Return [X, Y] of the center of cell containing provided text 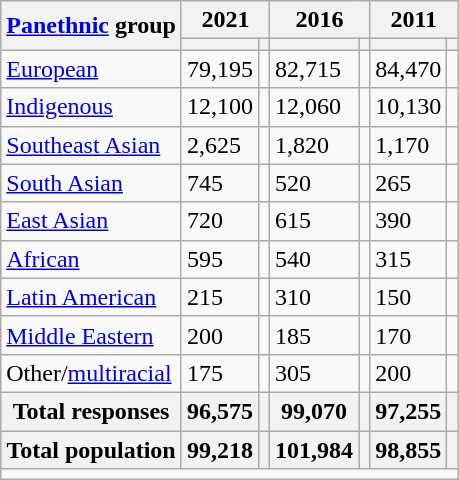
170 [408, 335]
10,130 [408, 107]
Indigenous [92, 107]
12,060 [314, 107]
720 [220, 221]
1,170 [408, 145]
12,100 [220, 107]
1,820 [314, 145]
84,470 [408, 69]
175 [220, 373]
99,070 [314, 411]
615 [314, 221]
Other/multiracial [92, 373]
150 [408, 297]
595 [220, 259]
Panethnic group [92, 26]
82,715 [314, 69]
Latin American [92, 297]
98,855 [408, 449]
Total population [92, 449]
305 [314, 373]
315 [408, 259]
97,255 [408, 411]
South Asian [92, 183]
Middle Eastern [92, 335]
2016 [320, 20]
99,218 [220, 449]
101,984 [314, 449]
310 [314, 297]
745 [220, 183]
2,625 [220, 145]
Southeast Asian [92, 145]
Total responses [92, 411]
European [92, 69]
79,195 [220, 69]
540 [314, 259]
185 [314, 335]
520 [314, 183]
390 [408, 221]
215 [220, 297]
2011 [414, 20]
East Asian [92, 221]
2021 [225, 20]
96,575 [220, 411]
265 [408, 183]
African [92, 259]
